From the cell containing the given text, extract its center point as (x, y) coordinate. 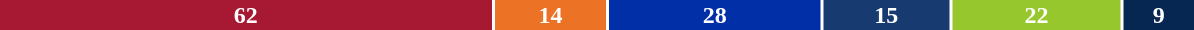
22 (1036, 15)
9 (1159, 15)
15 (886, 15)
62 (246, 15)
14 (550, 15)
28 (716, 15)
